From the cell containing the given text, extract its center point as [x, y] coordinate. 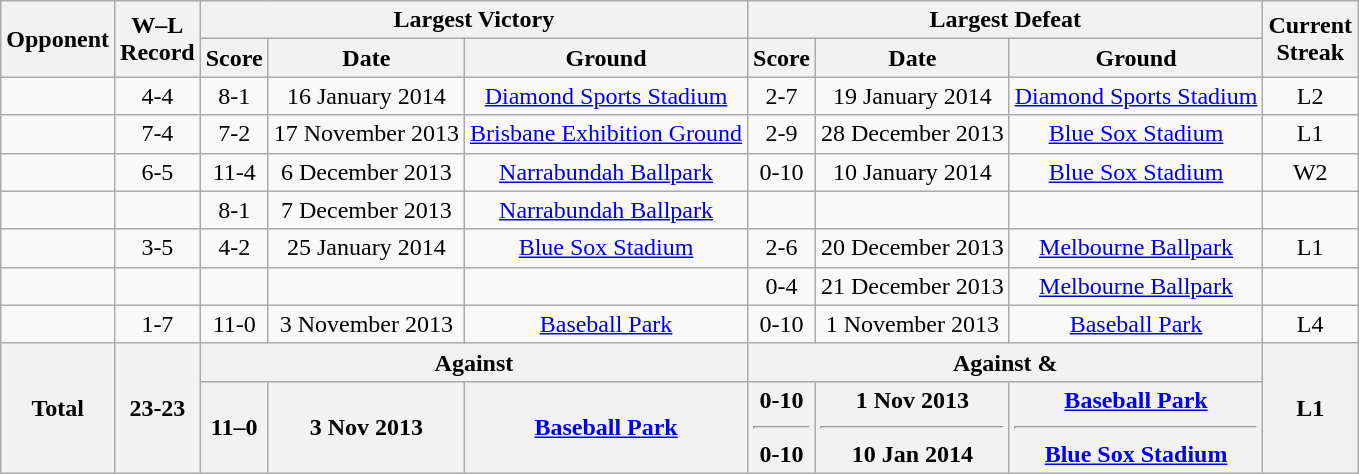
7-4 [158, 134]
Brisbane Exhibition Ground [606, 134]
6 December 2013 [366, 172]
L4 [1310, 324]
7 December 2013 [366, 210]
3 Nov 2013 [366, 427]
2-6 [782, 248]
4-4 [158, 96]
1 November 2013 [913, 324]
W–LRecord [158, 39]
L2 [1310, 96]
Against & [1006, 362]
23-23 [158, 408]
1-7 [158, 324]
20 December 2013 [913, 248]
Opponent [58, 39]
11-0 [234, 324]
11–0 [234, 427]
Total [58, 408]
2-9 [782, 134]
2-7 [782, 96]
7-2 [234, 134]
17 November 2013 [366, 134]
10 January 2014 [913, 172]
21 December 2013 [913, 286]
28 December 2013 [913, 134]
Against [474, 362]
19 January 2014 [913, 96]
6-5 [158, 172]
11-4 [234, 172]
16 January 2014 [366, 96]
25 January 2014 [366, 248]
Largest Defeat [1006, 20]
Baseball ParkBlue Sox Stadium [1136, 427]
Largest Victory [474, 20]
3 November 2013 [366, 324]
CurrentStreak [1310, 39]
W2 [1310, 172]
0-100-10 [782, 427]
1 Nov 201310 Jan 2014 [913, 427]
3-5 [158, 248]
4-2 [234, 248]
0-4 [782, 286]
